Identify which cell holds the provided text, then report its (x, y) central coordinate. 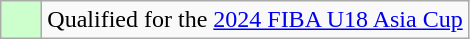
Qualified for the 2024 FIBA U18 Asia Cup (255, 20)
